Find where the given text appears and provide that cell's center as [X, Y] coordinate. 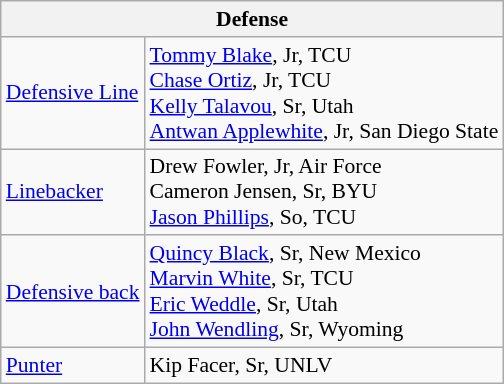
Kip Facer, Sr, UNLV [324, 366]
Tommy Blake, Jr, TCUChase Ortiz, Jr, TCUKelly Talavou, Sr, UtahAntwan Applewhite, Jr, San Diego State [324, 93]
Defensive back [73, 292]
Defensive Line [73, 93]
Quincy Black, Sr, New MexicoMarvin White, Sr, TCUEric Weddle, Sr, UtahJohn Wendling, Sr, Wyoming [324, 292]
Defense [252, 19]
Punter [73, 366]
Drew Fowler, Jr, Air ForceCameron Jensen, Sr, BYUJason Phillips, So, TCU [324, 192]
Linebacker [73, 192]
